Capture the cell that displays the provided text and extract its (X, Y) central coordinate. 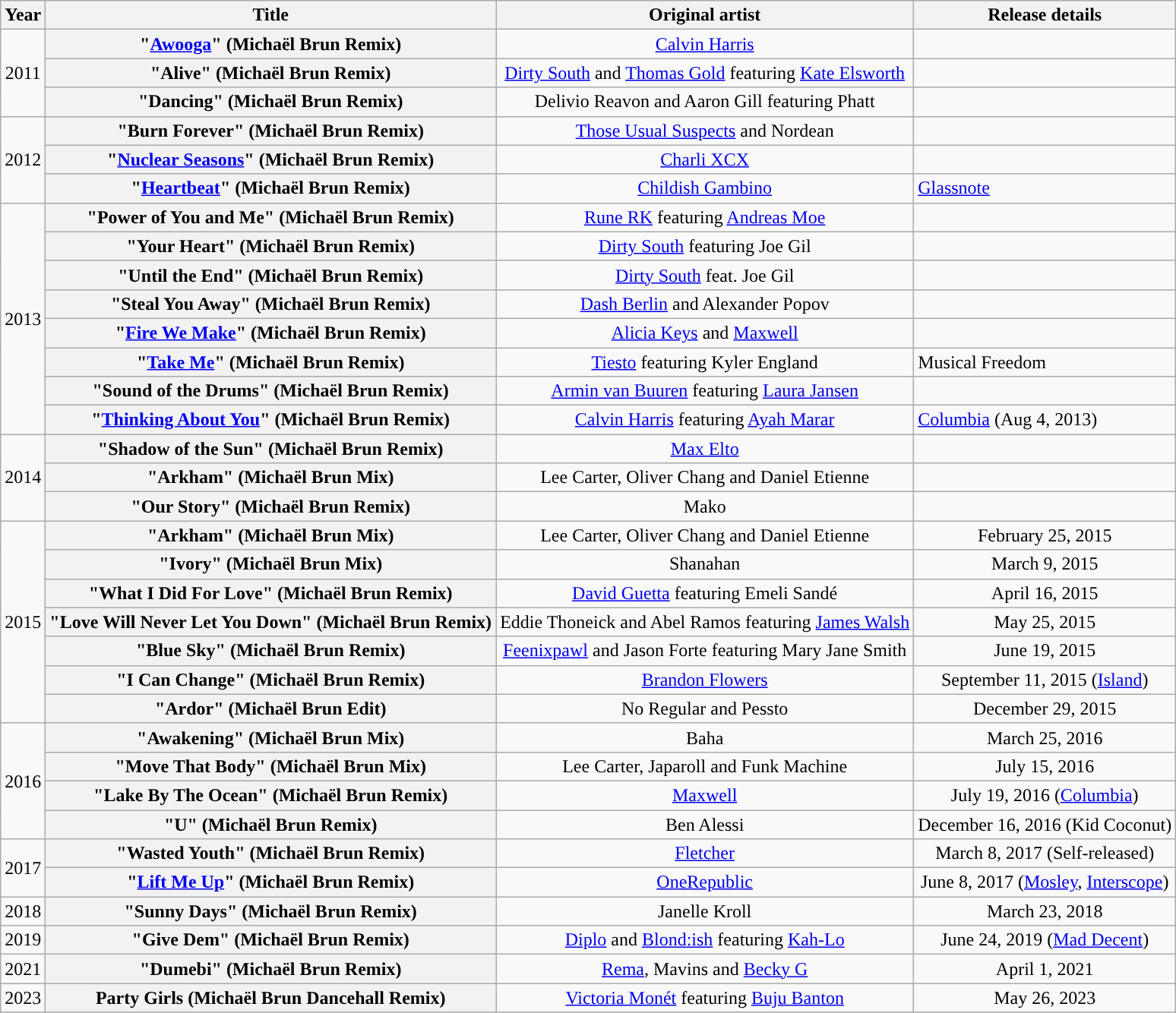
"U" (Michaël Brun Remix) (270, 824)
Victoria Monét featuring Buju Banton (705, 998)
"Our Story" (Michaël Brun Remix) (270, 506)
Ben Alessi (705, 824)
"Heartbeat" (Michaël Brun Remix) (270, 188)
"Wasted Youth" (Michaël Brun Remix) (270, 854)
Childish Gambino (705, 188)
No Regular and Pessto (705, 708)
Baha (705, 737)
"Sunny Days" (Michaël Brun Remix) (270, 911)
"Thinking About You" (Michaël Brun Remix) (270, 420)
March 23, 2018 (1045, 911)
Delivio Reavon and Aaron Gill featuring Phatt (705, 102)
July 15, 2016 (1045, 766)
July 19, 2016 (Columbia) (1045, 795)
December 29, 2015 (1045, 708)
Dirty South and Thomas Gold featuring Kate Elsworth (705, 73)
Dirty South featuring Joe Gil (705, 246)
OneRepublic (705, 882)
June 8, 2017 (Mosley, Interscope) (1045, 882)
June 19, 2015 (1045, 651)
2014 (23, 478)
"Take Me" (Michaël Brun Remix) (270, 362)
Calvin Harris (705, 44)
"Move That Body" (Michaël Brun Mix) (270, 766)
2012 (23, 159)
February 25, 2015 (1045, 535)
Mako (705, 506)
Maxwell (705, 795)
"Dancing" (Michaël Brun Remix) (270, 102)
Party Girls (Michaël Brun Dancehall Remix) (270, 998)
Alicia Keys and Maxwell (705, 333)
May 25, 2015 (1045, 622)
"Nuclear Seasons" (Michaël Brun Remix) (270, 159)
Shanahan (705, 564)
"Burn Forever" (Michaël Brun Remix) (270, 131)
March 8, 2017 (Self-released) (1045, 854)
"Steal You Away" (Michaël Brun Remix) (270, 304)
"What I Did For Love" (Michaël Brun Remix) (270, 593)
December 16, 2016 (Kid Coconut) (1045, 824)
"Give Dem" (Michaël Brun Remix) (270, 940)
Janelle Kroll (705, 911)
Dirty South feat. Joe Gil (705, 275)
"Shadow of the Sun" (Michaël Brun Remix) (270, 449)
2017 (23, 868)
Those Usual Suspects and Nordean (705, 131)
Brandon Flowers (705, 680)
"Ivory" (Michaël Brun Mix) (270, 564)
Original artist (705, 15)
Year (23, 15)
Charli XCX (705, 159)
Columbia (Aug 4, 2013) (1045, 420)
Max Elto (705, 449)
"Sound of the Drums" (Michaël Brun Remix) (270, 391)
Feenixpawl and Jason Forte featuring Mary Jane Smith (705, 651)
2019 (23, 940)
April 1, 2021 (1045, 969)
"Until the End" (Michaël Brun Remix) (270, 275)
Tiesto featuring Kyler England (705, 362)
Dash Berlin and Alexander Popov (705, 304)
Title (270, 15)
Diplo and Blond:ish featuring Kah-Lo (705, 940)
September 11, 2015 (Island) (1045, 680)
"Love Will Never Let You Down" (Michaël Brun Remix) (270, 622)
2021 (23, 969)
Musical Freedom (1045, 362)
"Alive" (Michaël Brun Remix) (270, 73)
2011 (23, 73)
Release details (1045, 15)
David Guetta featuring Emeli Sandé (705, 593)
"Your Heart" (Michaël Brun Remix) (270, 246)
"Blue Sky" (Michaël Brun Remix) (270, 651)
2023 (23, 998)
"Lift Me Up" (Michaël Brun Remix) (270, 882)
"Lake By The Ocean" (Michaël Brun Remix) (270, 795)
April 16, 2015 (1045, 593)
"Fire We Make" (Michaël Brun Remix) (270, 333)
"Awooga" (Michaël Brun Remix) (270, 44)
2015 (23, 622)
Rema, Mavins and Becky G (705, 969)
Lee Carter, Japaroll and Funk Machine (705, 766)
Glassnote (1045, 188)
June 24, 2019 (Mad Decent) (1045, 940)
2018 (23, 911)
2013 (23, 318)
"I Can Change" (Michaël Brun Remix) (270, 680)
March 9, 2015 (1045, 564)
March 25, 2016 (1045, 737)
Eddie Thoneick and Abel Ramos featuring James Walsh (705, 622)
"Awakening" (Michaël Brun Mix) (270, 737)
"Power of You and Me" (Michaël Brun Remix) (270, 217)
"Ardor" (Michaël Brun Edit) (270, 708)
Armin van Buuren featuring Laura Jansen (705, 391)
Fletcher (705, 854)
Calvin Harris featuring Ayah Marar (705, 420)
2016 (23, 781)
Rune RK featuring Andreas Moe (705, 217)
May 26, 2023 (1045, 998)
"Dumebi" (Michaël Brun Remix) (270, 969)
